Return the (x, y) coordinate for the center point of the cell that contains the specified text.  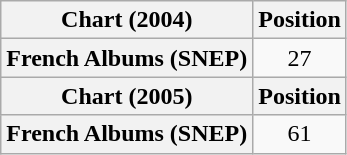
61 (300, 134)
27 (300, 58)
Chart (2005) (127, 96)
Chart (2004) (127, 20)
